Extract the (x, y) coordinate from the center of the cell holding the provided text.  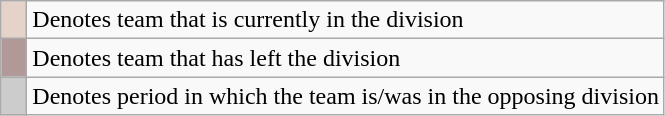
Denotes team that has left the division (346, 58)
Denotes team that is currently in the division (346, 20)
Denotes period in which the team is/was in the opposing division (346, 96)
